Determine the [x, y] coordinate at the center of the cell enclosing the given text.  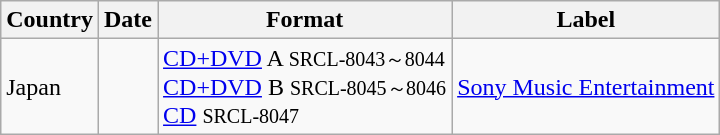
Date [128, 20]
Japan [50, 86]
CD+DVD A SRCL-8043～8044 CD+DVD B SRCL-8045～8046CD SRCL-8047 [305, 86]
Sony Music Entertainment [586, 86]
Format [305, 20]
Label [586, 20]
Country [50, 20]
